Detect which cell encompasses the target text, then output its (x, y) center coordinate. 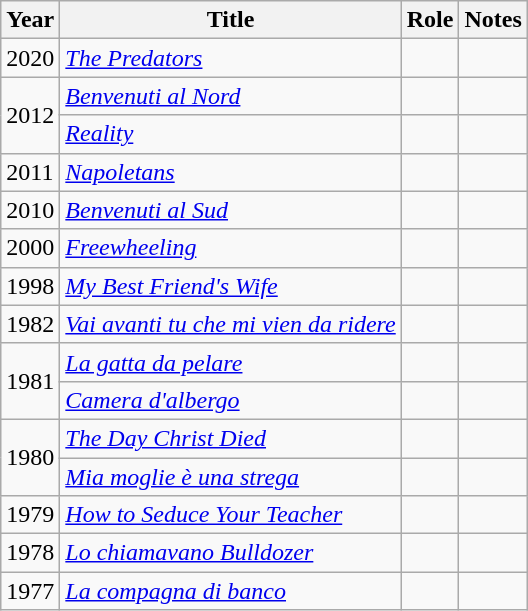
Lo chiamavano Bulldozer (230, 553)
2020 (30, 58)
Year (30, 20)
Freewheeling (230, 248)
1982 (30, 324)
Vai avanti tu che mi vien da ridere (230, 324)
1979 (30, 515)
Camera d'albergo (230, 400)
Role (430, 20)
1977 (30, 591)
How to Seduce Your Teacher (230, 515)
2011 (30, 172)
2012 (30, 115)
The Predators (230, 58)
La gatta da pelare (230, 362)
Notes (493, 20)
1998 (30, 286)
Mia moglie è una strega (230, 477)
My Best Friend's Wife (230, 286)
1981 (30, 381)
La compagna di banco (230, 591)
Reality (230, 134)
Title (230, 20)
2000 (30, 248)
Napoletans (230, 172)
Benvenuti al Sud (230, 210)
1980 (30, 457)
The Day Christ Died (230, 438)
1978 (30, 553)
2010 (30, 210)
Benvenuti al Nord (230, 96)
